Extract the [X, Y] coordinate from the center of the cell holding the provided text.  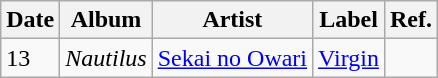
Artist [232, 20]
Nautilus [106, 58]
Sekai no Owari [232, 58]
Virgin [349, 58]
Label [349, 20]
Ref. [410, 20]
13 [30, 58]
Album [106, 20]
Date [30, 20]
